For the text-containing cell, return its midpoint in [x, y] coordinate format. 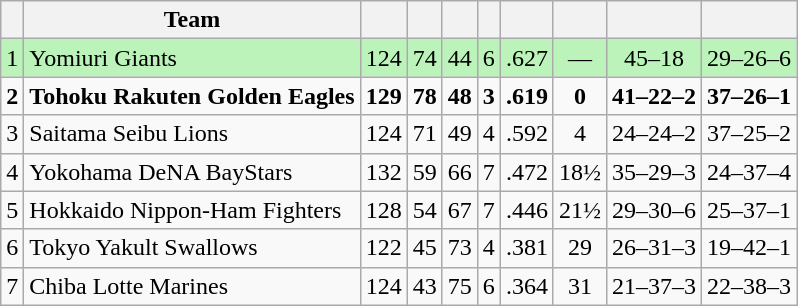
122 [384, 248]
37–26–1 [750, 96]
.472 [526, 172]
24–37–4 [750, 172]
Hokkaido Nippon-Ham Fighters [192, 210]
0 [580, 96]
Tohoku Rakuten Golden Eagles [192, 96]
Yomiuri Giants [192, 58]
128 [384, 210]
18½ [580, 172]
24–24–2 [654, 134]
37–25–2 [750, 134]
45 [424, 248]
21½ [580, 210]
29–26–6 [750, 58]
31 [580, 286]
.627 [526, 58]
.592 [526, 134]
Tokyo Yakult Swallows [192, 248]
29–30–6 [654, 210]
74 [424, 58]
59 [424, 172]
5 [12, 210]
Saitama Seibu Lions [192, 134]
35–29–3 [654, 172]
2 [12, 96]
.446 [526, 210]
19–42–1 [750, 248]
Team [192, 20]
48 [460, 96]
129 [384, 96]
21–37–3 [654, 286]
25–37–1 [750, 210]
75 [460, 286]
.619 [526, 96]
78 [424, 96]
1 [12, 58]
43 [424, 286]
22–38–3 [750, 286]
73 [460, 248]
— [580, 58]
.381 [526, 248]
132 [384, 172]
49 [460, 134]
45–18 [654, 58]
66 [460, 172]
41–22–2 [654, 96]
26–31–3 [654, 248]
71 [424, 134]
Yokohama DeNA BayStars [192, 172]
67 [460, 210]
44 [460, 58]
29 [580, 248]
Chiba Lotte Marines [192, 286]
.364 [526, 286]
54 [424, 210]
